Capture the cell that displays the provided text and extract its [x, y] central coordinate. 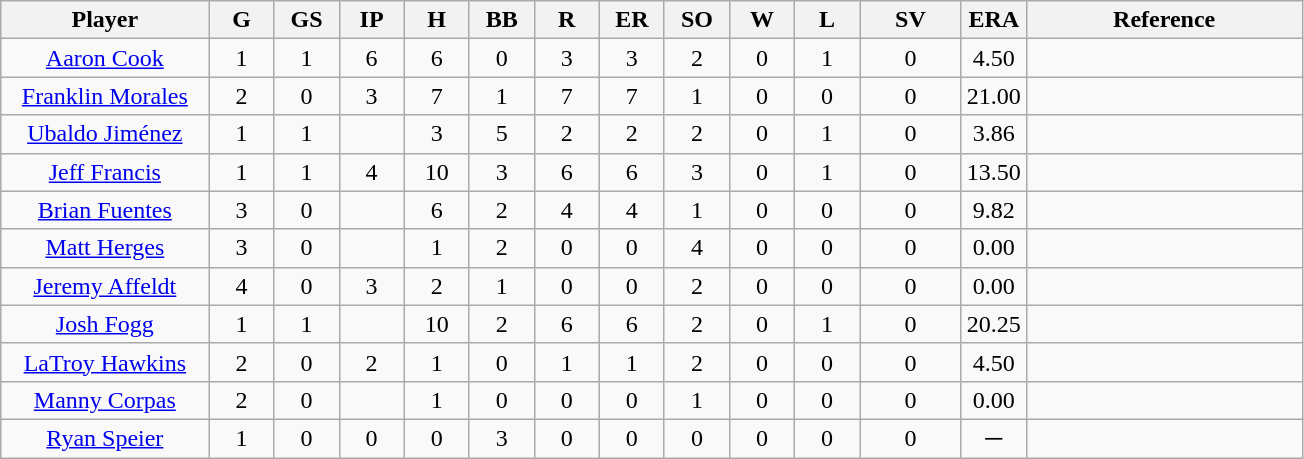
Josh Fogg [105, 324]
L [828, 20]
Jeff Francis [105, 172]
SO [696, 20]
H [436, 20]
Ubaldo Jiménez [105, 134]
R [566, 20]
BB [502, 20]
─ [994, 438]
Ryan Speier [105, 438]
13.50 [994, 172]
W [762, 20]
Manny Corpas [105, 400]
Brian Fuentes [105, 210]
Matt Herges [105, 248]
21.00 [994, 96]
Reference [1164, 20]
20.25 [994, 324]
G [242, 20]
Jeremy Affeldt [105, 286]
ERA [994, 20]
5 [502, 134]
LaTroy Hawkins [105, 362]
Aaron Cook [105, 58]
ER [632, 20]
IP [372, 20]
GS [306, 20]
9.82 [994, 210]
3.86 [994, 134]
Franklin Morales [105, 96]
SV [911, 20]
Player [105, 20]
